Capture the cell that displays the provided text and extract its (x, y) central coordinate. 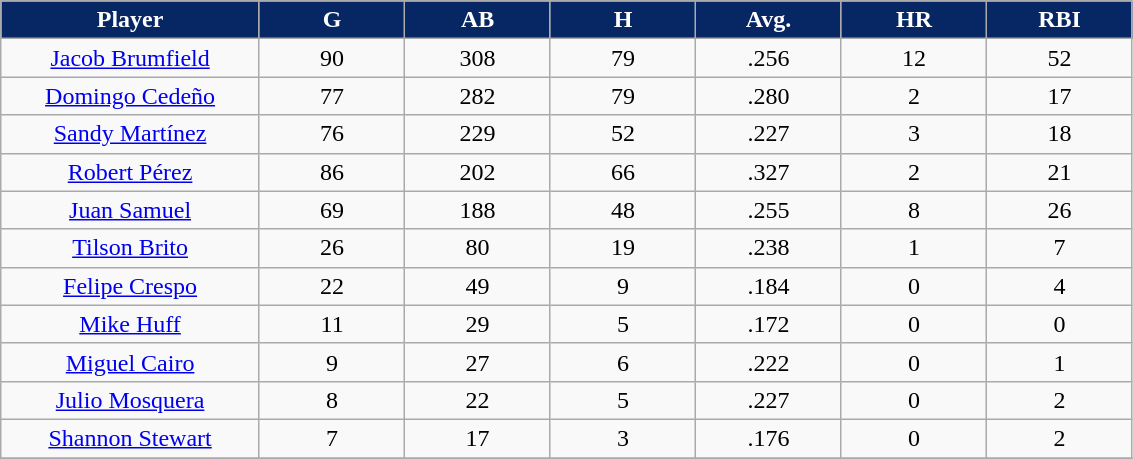
90 (332, 58)
6 (622, 362)
Mike Huff (130, 324)
HR (914, 20)
Player (130, 20)
76 (332, 134)
Domingo Cedeño (130, 96)
Miguel Cairo (130, 362)
RBI (1060, 20)
Felipe Crespo (130, 286)
80 (478, 248)
27 (478, 362)
69 (332, 210)
29 (478, 324)
Julio Mosquera (130, 400)
18 (1060, 134)
Shannon Stewart (130, 438)
.222 (768, 362)
282 (478, 96)
12 (914, 58)
4 (1060, 286)
.280 (768, 96)
229 (478, 134)
Robert Pérez (130, 172)
.255 (768, 210)
Avg. (768, 20)
19 (622, 248)
.184 (768, 286)
.172 (768, 324)
AB (478, 20)
21 (1060, 172)
49 (478, 286)
202 (478, 172)
308 (478, 58)
.176 (768, 438)
Juan Samuel (130, 210)
H (622, 20)
Jacob Brumfield (130, 58)
G (332, 20)
Tilson Brito (130, 248)
.327 (768, 172)
66 (622, 172)
.256 (768, 58)
77 (332, 96)
86 (332, 172)
.238 (768, 248)
188 (478, 210)
11 (332, 324)
Sandy Martínez (130, 134)
48 (622, 210)
